From the cell containing the given text, extract its center point as (x, y) coordinate. 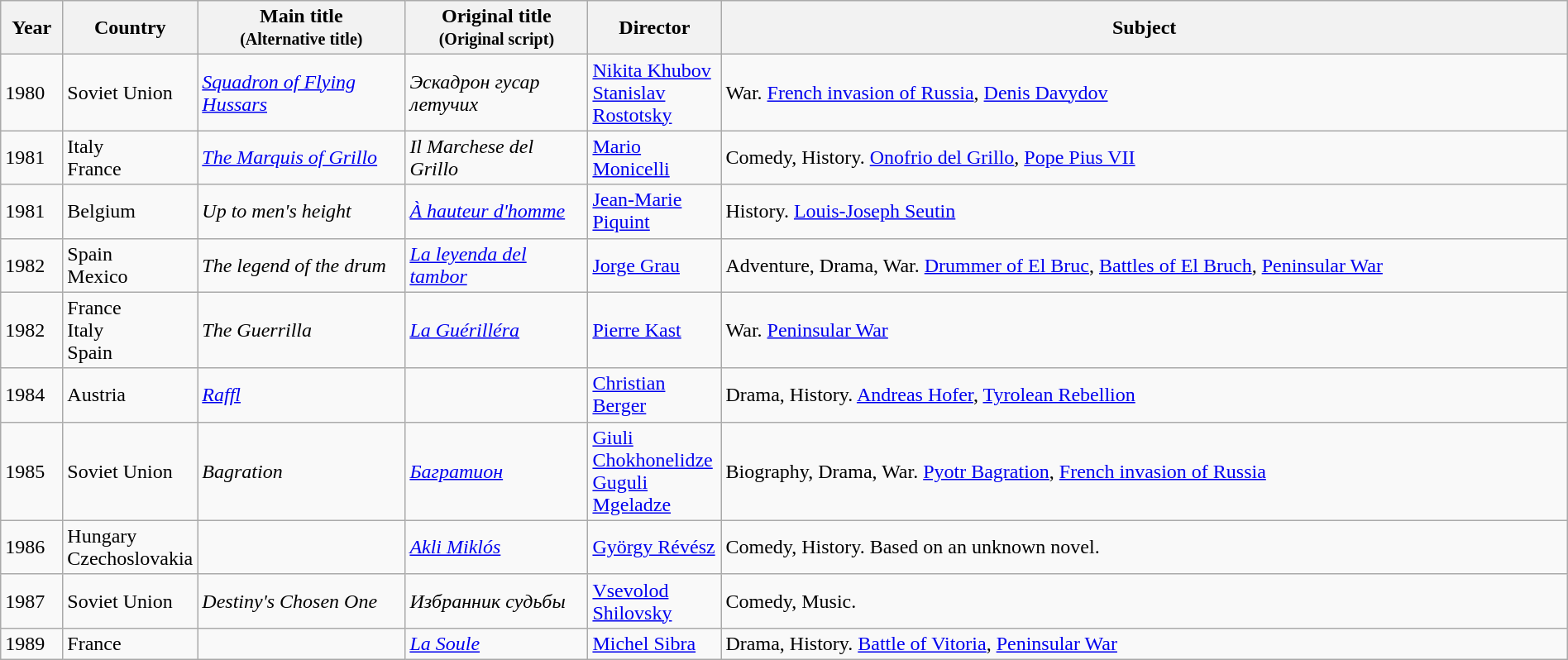
Pierre Kast (655, 330)
Up to men's height (301, 212)
Country (131, 28)
Багратион (496, 471)
The Marquis of Grillo (301, 157)
Destiny's Chosen One (301, 600)
Vsevolod Shilovsky (655, 600)
La leyenda del tambor (496, 265)
Drama, History. Battle of Vitoria, Peninsular War (1145, 643)
The legend of the drum (301, 265)
Main title(Alternative title) (301, 28)
Belgium (131, 212)
Austria (131, 395)
Subject (1145, 28)
La Guérilléra (496, 330)
FranceItalySpain (131, 330)
Comedy, History. Based on an unknown novel. (1145, 548)
Эскадрон гусар летучих (496, 93)
Akli Miklós (496, 548)
Giuli ChokhonelidzeGuguli Mgeladze (655, 471)
Избранник судьбы (496, 600)
Il Marchese del Grillo (496, 157)
The Guerrilla (301, 330)
1987 (31, 600)
Michel Sibra (655, 643)
Raffl (301, 395)
Squadron of Flying Hussars (301, 93)
Christian Berger (655, 395)
ItalyFrance (131, 157)
SpainMexico (131, 265)
Jean-Marie Piquint (655, 212)
Biography, Drama, War. Pyotr Bagration, French invasion of Russia (1145, 471)
Nikita KhubovStanislav Rostotsky (655, 93)
Director (655, 28)
War. French invasion of Russia, Denis Davydov (1145, 93)
À hauteur d'homme (496, 212)
1986 (31, 548)
Adventure, Drama, War. Drummer of El Bruc, Battles of El Bruch, Peninsular War (1145, 265)
1985 (31, 471)
1984 (31, 395)
1989 (31, 643)
Comedy, Music. (1145, 600)
Original title(Original script) (496, 28)
Mario Monicelli (655, 157)
György Révész (655, 548)
La Soule (496, 643)
HungaryCzechoslovakia (131, 548)
History. Louis-Joseph Seutin (1145, 212)
Jorge Grau (655, 265)
Comedy, History. Onofrio del Grillo, Pope Pius VII (1145, 157)
War. Peninsular War (1145, 330)
Bagration (301, 471)
1980 (31, 93)
France (131, 643)
Year (31, 28)
Drama, History. Andreas Hofer, Tyrolean Rebellion (1145, 395)
